For the text-containing cell, return its midpoint in [X, Y] coordinate format. 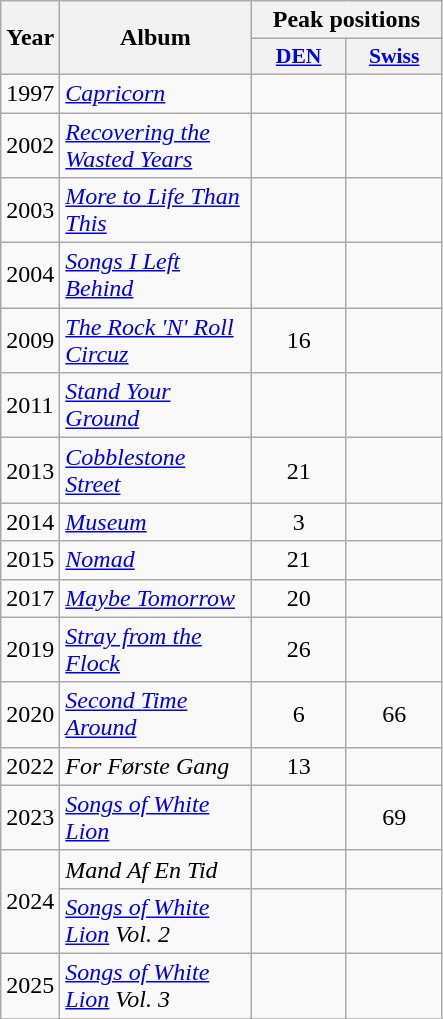
2004 [30, 276]
Year [30, 38]
2009 [30, 340]
20 [299, 598]
2015 [30, 560]
2020 [30, 714]
2022 [30, 766]
2019 [30, 650]
Peak positions [346, 20]
Recovering the Wasted Years [156, 144]
More to Life Than This [156, 210]
For Første Gang [156, 766]
Nomad [156, 560]
2014 [30, 522]
2023 [30, 818]
Maybe Tomorrow [156, 598]
Capricorn [156, 93]
Stray from the Flock [156, 650]
Songs I Left Behind [156, 276]
1997 [30, 93]
2013 [30, 470]
Swiss [394, 57]
2003 [30, 210]
2024 [30, 902]
Second Time Around [156, 714]
6 [299, 714]
Stand Your Ground [156, 406]
Mand Af En Tid [156, 869]
66 [394, 714]
Songs of White Lion Vol. 3 [156, 986]
2025 [30, 986]
16 [299, 340]
DEN [299, 57]
2011 [30, 406]
13 [299, 766]
Museum [156, 522]
26 [299, 650]
69 [394, 818]
Album [156, 38]
Songs of White Lion [156, 818]
2002 [30, 144]
Songs of White Lion Vol. 2 [156, 920]
2017 [30, 598]
Cobblestone Street [156, 470]
The Rock 'N' Roll Circuz [156, 340]
3 [299, 522]
